Search for the cell housing the specified text and yield its (X, Y) center coordinate. 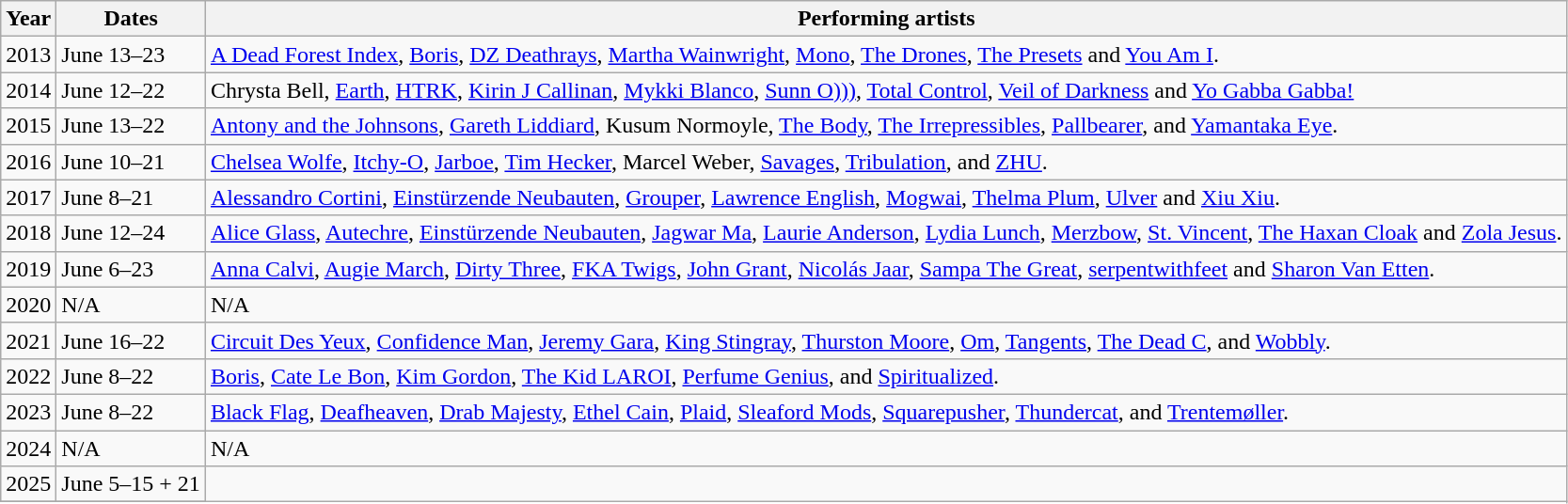
Alice Glass, Autechre, Einstürzende Neubauten, Jagwar Ma, Laurie Anderson, Lydia Lunch, Merzbow, St. Vincent, The Haxan Cloak and Zola Jesus. (886, 233)
June 10–21 (132, 162)
2019 (28, 269)
June 8–21 (132, 197)
June 12–24 (132, 233)
2021 (28, 340)
2020 (28, 305)
June 13–23 (132, 55)
2018 (28, 233)
June 5–15 + 21 (132, 484)
June 16–22 (132, 340)
A Dead Forest Index, Boris, DZ Deathrays, Martha Wainwright, Mono, The Drones, The Presets and You Am I. (886, 55)
Chrysta Bell, Earth, HTRK, Kirin J Callinan, Mykki Blanco, Sunn O))), Total Control, Veil of Darkness and Yo Gabba Gabba! (886, 90)
Boris, Cate Le Bon, Kim Gordon, The Kid LAROI, Perfume Genius, and Spiritualized. (886, 376)
June 12–22 (132, 90)
Antony and the Johnsons, Gareth Liddiard, Kusum Normoyle, The Body, The Irrepressibles, Pallbearer, and Yamantaka Eye. (886, 126)
2017 (28, 197)
Circuit Des Yeux, Confidence Man, Jeremy Gara, King Stingray, Thurston Moore, Om, Tangents, The Dead C, and Wobbly. (886, 340)
2022 (28, 376)
June 13–22 (132, 126)
2025 (28, 484)
2015 (28, 126)
Year (28, 19)
Anna Calvi, Augie March, Dirty Three, FKA Twigs, John Grant, Nicolás Jaar, Sampa The Great, serpentwithfeet and Sharon Van Etten. (886, 269)
2013 (28, 55)
Chelsea Wolfe, Itchy-O, Jarboe, Tim Hecker, Marcel Weber, Savages, Tribulation, and ZHU. (886, 162)
Performing artists (886, 19)
June 6–23 (132, 269)
2016 (28, 162)
2023 (28, 412)
Black Flag, Deafheaven, Drab Majesty, Ethel Cain, Plaid, Sleaford Mods, Squarepusher, Thundercat, and Trentemøller. (886, 412)
2014 (28, 90)
2024 (28, 449)
Dates (132, 19)
Alessandro Cortini, Einstürzende Neubauten, Grouper, Lawrence English, Mogwai, Thelma Plum, Ulver and Xiu Xiu. (886, 197)
